Search for the cell housing the specified text and yield its [X, Y] center coordinate. 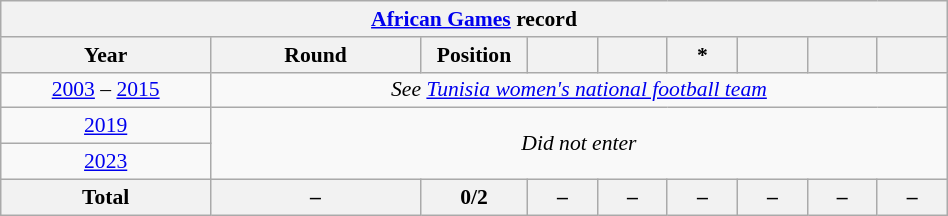
* [702, 55]
0/2 [474, 197]
Total [106, 197]
Position [474, 55]
2023 [106, 162]
Year [106, 55]
Round [316, 55]
2019 [106, 126]
African Games record [474, 19]
Did not enter [580, 144]
See Tunisia women's national football team [580, 90]
2003 – 2015 [106, 90]
